Pinpoint the cell where the given text exists, returning its [X, Y] midpoint coordinate. 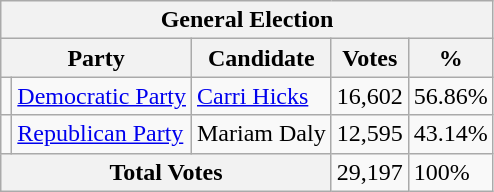
Democratic Party [102, 96]
Party [96, 58]
Candidate [261, 58]
43.14% [450, 134]
General Election [248, 20]
Mariam Daly [261, 134]
12,595 [370, 134]
% [450, 58]
Votes [370, 58]
56.86% [450, 96]
Carri Hicks [261, 96]
Total Votes [166, 172]
16,602 [370, 96]
Republican Party [102, 134]
100% [450, 172]
29,197 [370, 172]
